Scan for the cell matching the given text and deliver its [x, y] coordinate at center. 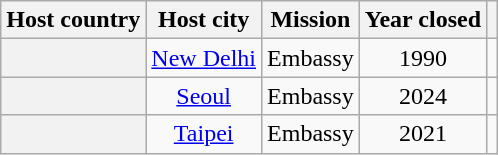
Host city [204, 20]
Taipei [204, 134]
New Delhi [204, 58]
Seoul [204, 96]
Year closed [422, 20]
2021 [422, 134]
1990 [422, 58]
Host country [74, 20]
Mission [311, 20]
2024 [422, 96]
